Search for the cell housing the specified text and yield its (X, Y) center coordinate. 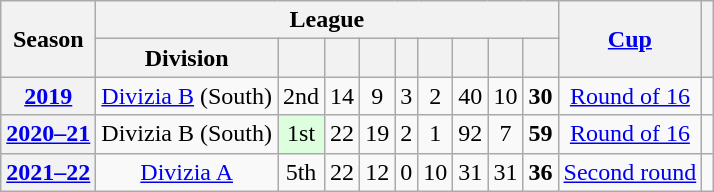
92 (470, 134)
12 (378, 172)
7 (506, 134)
Season (48, 39)
Divizia A (187, 172)
14 (342, 96)
League (327, 20)
5th (302, 172)
3 (406, 96)
Division (187, 58)
59 (540, 134)
19 (378, 134)
9 (378, 96)
36 (540, 172)
1 (436, 134)
2021–22 (48, 172)
1st (302, 134)
2019 (48, 96)
Cup (630, 39)
Second round (630, 172)
0 (406, 172)
2nd (302, 96)
2020–21 (48, 134)
40 (470, 96)
30 (540, 96)
